Extract the [X, Y] coordinate from the center of the cell holding the provided text.  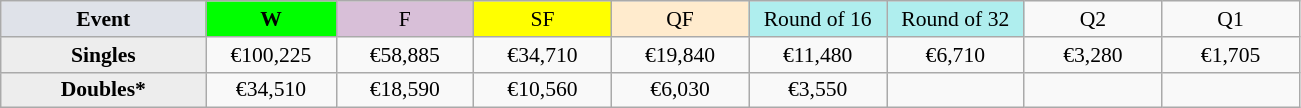
€3,280 [1093, 55]
Round of 16 [818, 19]
Round of 32 [955, 19]
€1,705 [1231, 55]
Q2 [1093, 19]
€10,560 [543, 90]
F [405, 19]
SF [543, 19]
€34,510 [271, 90]
€19,840 [680, 55]
€34,710 [543, 55]
€6,710 [955, 55]
Doubles* [104, 90]
Event [104, 19]
€3,550 [818, 90]
€18,590 [405, 90]
€58,885 [405, 55]
QF [680, 19]
Singles [104, 55]
W [271, 19]
€11,480 [818, 55]
€100,225 [271, 55]
Q1 [1231, 19]
€6,030 [680, 90]
